For the text-containing cell, return its midpoint in [X, Y] coordinate format. 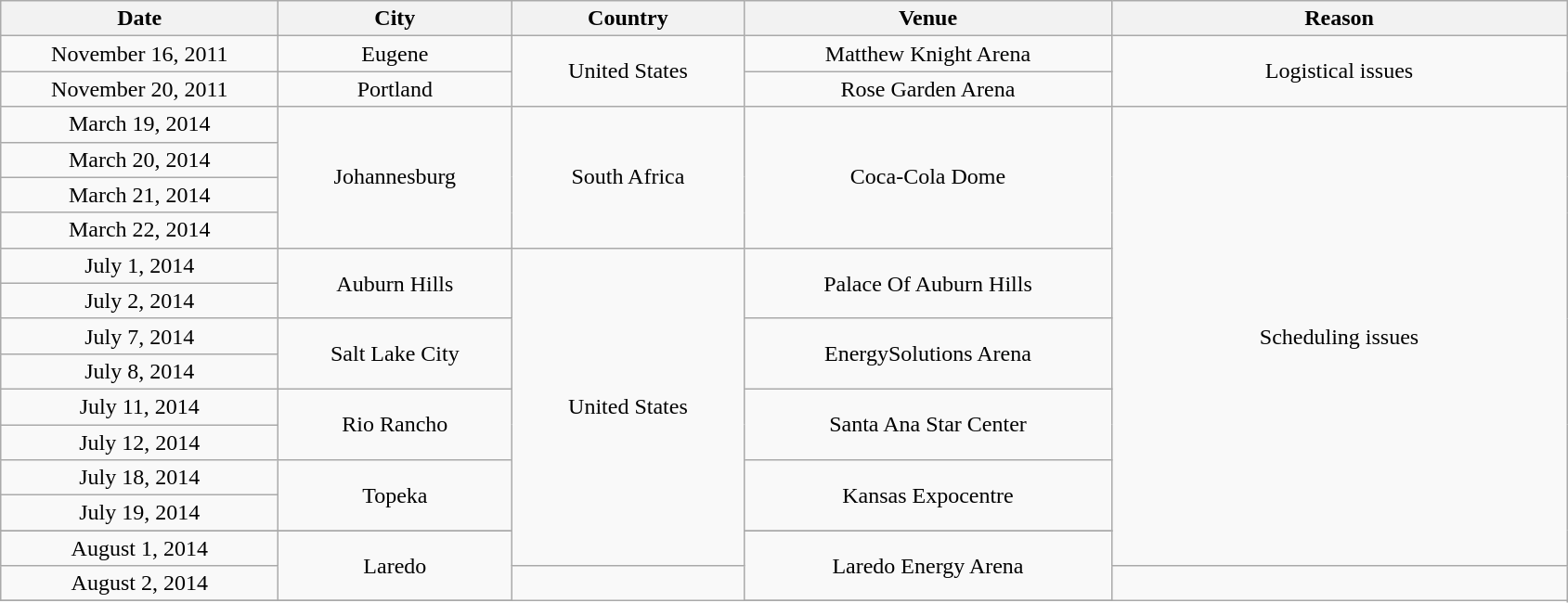
July 8, 2014 [139, 371]
July 12, 2014 [139, 443]
March 22, 2014 [139, 230]
Auburn Hills [395, 283]
Palace Of Auburn Hills [928, 283]
Portland [395, 89]
South Africa [628, 177]
Topeka [395, 495]
EnergySolutions Arena [928, 353]
Venue [928, 19]
Kansas Expocentre [928, 495]
Country [628, 19]
July 19, 2014 [139, 513]
Laredo [395, 566]
July 18, 2014 [139, 478]
Salt Lake City [395, 353]
March 20, 2014 [139, 160]
Logistical issues [1339, 71]
City [395, 19]
Johannesburg [395, 177]
Reason [1339, 19]
Coca-Cola Dome [928, 177]
Santa Ana Star Center [928, 424]
July 7, 2014 [139, 336]
Laredo Energy Arena [928, 566]
July 1, 2014 [139, 265]
Date [139, 19]
July 2, 2014 [139, 301]
August 1, 2014 [139, 548]
Rose Garden Arena [928, 89]
March 19, 2014 [139, 124]
August 2, 2014 [139, 584]
March 21, 2014 [139, 195]
November 20, 2011 [139, 89]
November 16, 2011 [139, 54]
July 11, 2014 [139, 406]
Eugene [395, 54]
Matthew Knight Arena [928, 54]
Rio Rancho [395, 424]
Scheduling issues [1339, 336]
